Return (X, Y) of the center of cell containing provided text 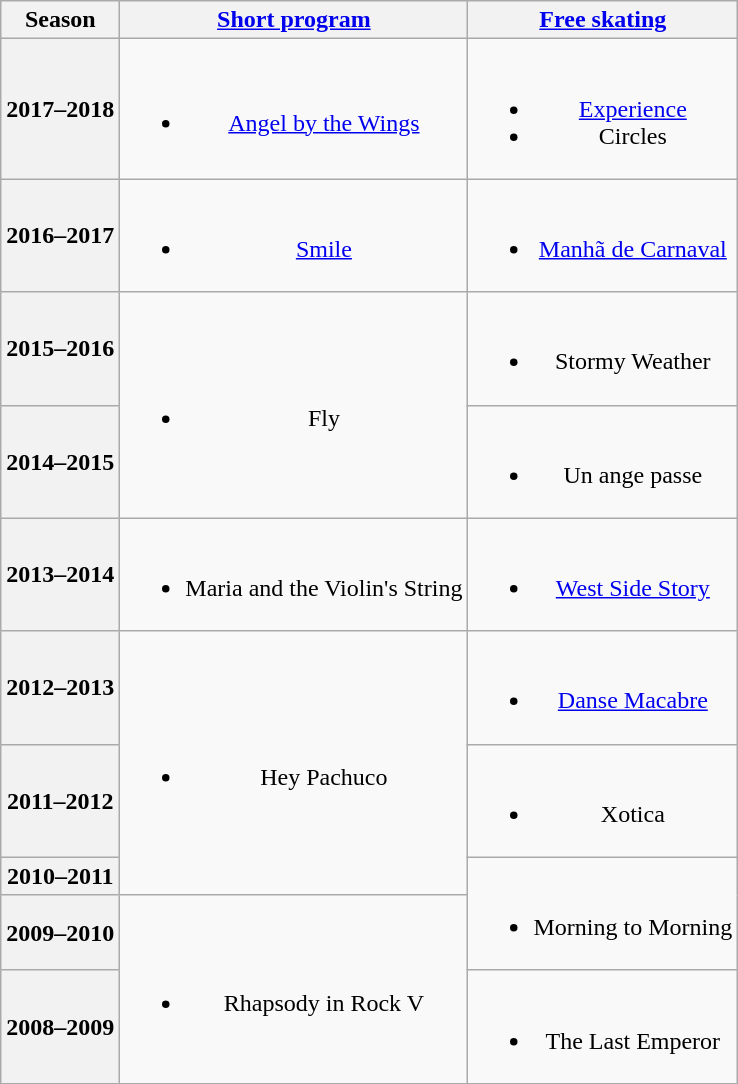
2011–2012 (60, 800)
2013–2014 (60, 574)
Smile (294, 236)
Rhapsody in Rock V (294, 989)
The Last Emperor (603, 1026)
2010–2011 (60, 876)
Season (60, 20)
2012–2013 (60, 688)
Experience Circles (603, 109)
Danse Macabre (603, 688)
Short program (294, 20)
Hey Pachuco (294, 763)
Maria and the Violin's String (294, 574)
Un ange passe (603, 462)
Free skating (603, 20)
Manhã de Carnaval (603, 236)
2014–2015 (60, 462)
2009–2010 (60, 932)
Morning to Morning (603, 914)
Stormy Weather (603, 348)
2017–2018 (60, 109)
Xotica (603, 800)
West Side Story (603, 574)
2016–2017 (60, 236)
Fly (294, 405)
2015–2016 (60, 348)
Angel by the Wings (294, 109)
2008–2009 (60, 1026)
